Extract the (x, y) coordinate from the center of the cell holding the provided text.  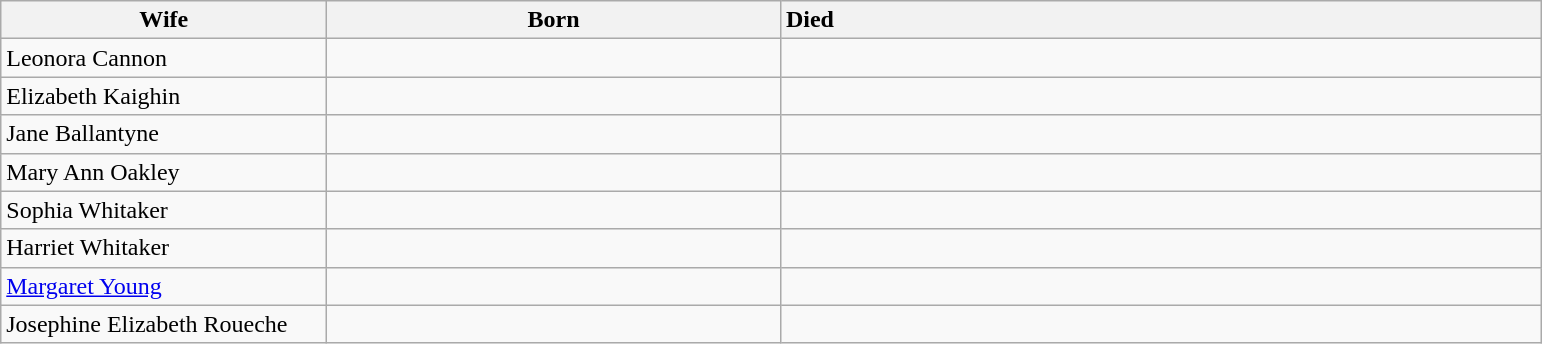
Born (554, 20)
Margaret Young (164, 286)
Harriet Whitaker (164, 248)
Died (1160, 20)
Mary Ann Oakley (164, 172)
Leonora Cannon (164, 58)
Wife (164, 20)
Sophia Whitaker (164, 210)
Josephine Elizabeth Roueche (164, 324)
Elizabeth Kaighin (164, 96)
Jane Ballantyne (164, 134)
